Return the (x, y) coordinate for the center point of the cell that contains the specified text.  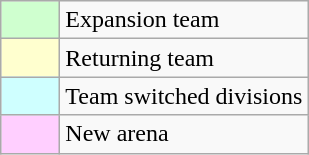
Returning team (184, 58)
Team switched divisions (184, 96)
New arena (184, 134)
Expansion team (184, 20)
